Detect which cell encompasses the target text, then output its (x, y) center coordinate. 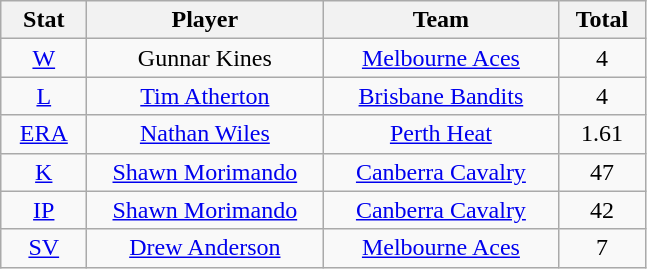
Team (441, 20)
W (44, 58)
Gunnar Kines (205, 58)
L (44, 96)
ERA (44, 134)
Total (602, 20)
IP (44, 210)
1.61 (602, 134)
SV (44, 248)
Player (205, 20)
Perth Heat (441, 134)
Nathan Wiles (205, 134)
Stat (44, 20)
Drew Anderson (205, 248)
Brisbane Bandits (441, 96)
K (44, 172)
7 (602, 248)
47 (602, 172)
Tim Atherton (205, 96)
42 (602, 210)
